Provide the [X, Y] coordinate of the cell's center where the given text is located.  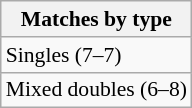
Mixed doubles (6–8) [96, 90]
Singles (7–7) [96, 55]
Matches by type [96, 19]
